Detect which cell encompasses the target text, then output its [x, y] center coordinate. 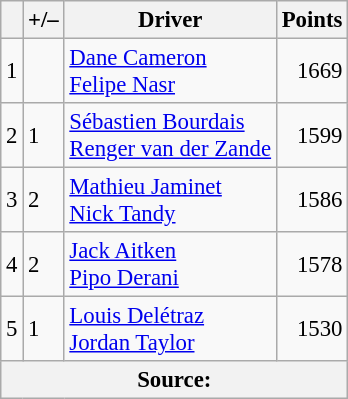
Points [312, 20]
Mathieu Jaminet Nick Tandy [170, 200]
Dane Cameron Felipe Nasr [170, 72]
Louis Delétraz Jordan Taylor [170, 330]
Sébastien Bourdais Renger van der Zande [170, 136]
5 [12, 330]
Jack Aitken Pipo Derani [170, 264]
1530 [312, 330]
4 [12, 264]
+/– [44, 20]
Driver [170, 20]
1599 [312, 136]
1578 [312, 264]
3 [12, 200]
1669 [312, 72]
1586 [312, 200]
